Capture the cell that displays the provided text and extract its (x, y) central coordinate. 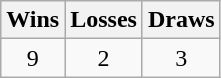
Draws (181, 20)
Wins (33, 20)
2 (104, 58)
3 (181, 58)
Losses (104, 20)
9 (33, 58)
